Search for the cell housing the specified text and yield its [x, y] center coordinate. 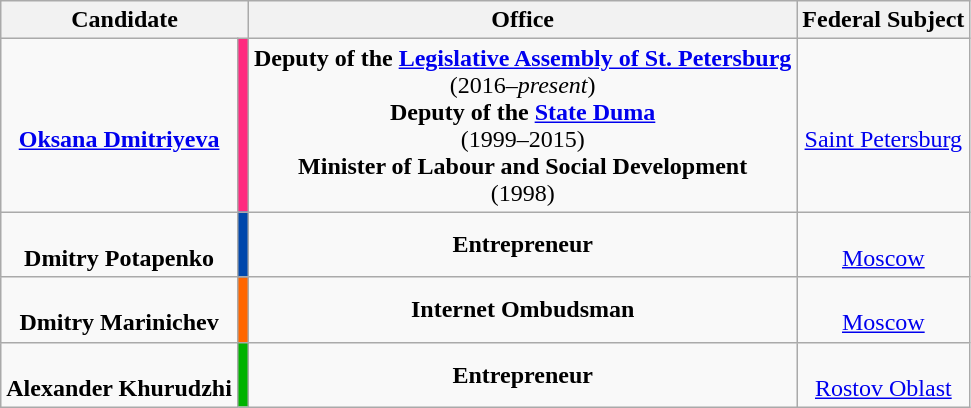
Candidate [125, 20]
Rostov Oblast [884, 374]
Federal Subject [884, 20]
Alexander Khurudzhi [120, 374]
Dmitry Potapenko [120, 244]
Internet Ombudsman [522, 310]
Office [522, 20]
Dmitry Marinichev [120, 310]
Deputy of the Legislative Assembly of St. Petersburg(2016–present)Deputy of the State Duma(1999–2015)Minister of Labour and Social Development(1998) [522, 126]
Saint Petersburg [884, 126]
Oksana Dmitriyeva [120, 126]
